Extract the [x, y] coordinate from the center of the cell holding the provided text.  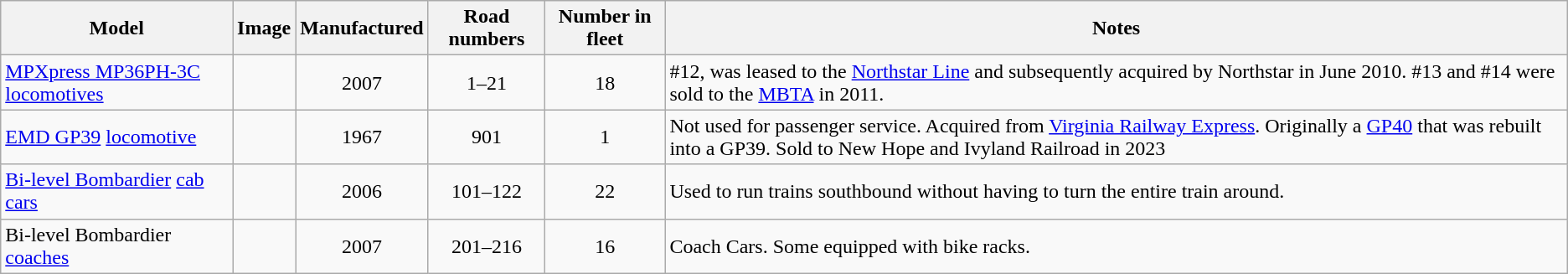
Used to run trains southbound without having to turn the entire train around. [1116, 191]
16 [605, 246]
Notes [1116, 28]
1967 [362, 137]
Bi-level Bombardier coaches [117, 246]
EMD GP39 locomotive [117, 137]
Manufactured [362, 28]
#12, was leased to the Northstar Line and subsequently acquired by Northstar in June 2010. #13 and #14 were sold to the MBTA in 2011. [1116, 82]
901 [486, 137]
2006 [362, 191]
1 [605, 137]
Number in fleet [605, 28]
Model [117, 28]
201–216 [486, 246]
Road numbers [486, 28]
Image [265, 28]
22 [605, 191]
1–21 [486, 82]
Coach Cars. Some equipped with bike racks. [1116, 246]
18 [605, 82]
Bi-level Bombardier cab cars [117, 191]
101–122 [486, 191]
MPXpress MP36PH-3C locomotives [117, 82]
